Locate the cell with the specified text and output its [x, y] center coordinate. 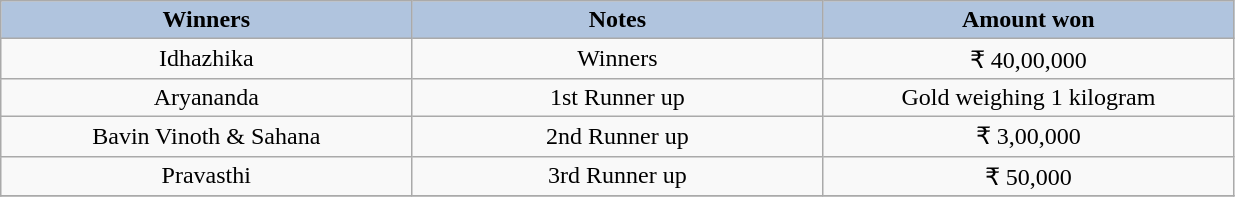
Aryananda [206, 97]
1st Runner up [618, 97]
3rd Runner up [618, 176]
Pravasthi [206, 176]
₹ 3,00,000 [1028, 136]
₹ 50,000 [1028, 176]
Idhazhika [206, 59]
Gold weighing 1 kilogram [1028, 97]
2nd Runner up [618, 136]
Bavin Vinoth & Sahana [206, 136]
₹ 40,00,000 [1028, 59]
Notes [618, 20]
Amount won [1028, 20]
